Return the (x, y) coordinate for the center point of the cell that contains the specified text.  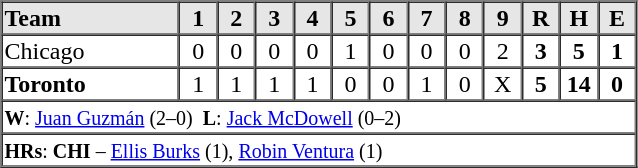
HRs: CHI – Ellis Burks (1), Robin Ventura (1) (319, 150)
6 (388, 18)
9 (503, 18)
8 (465, 18)
W: Juan Guzmán (2–0) L: Jack McDowell (0–2) (319, 116)
4 (312, 18)
E (617, 18)
X (503, 84)
7 (427, 18)
Team (91, 18)
R (541, 18)
H (579, 18)
Toronto (91, 84)
Chicago (91, 50)
14 (579, 84)
